From the cell containing the given text, extract its center point as (x, y) coordinate. 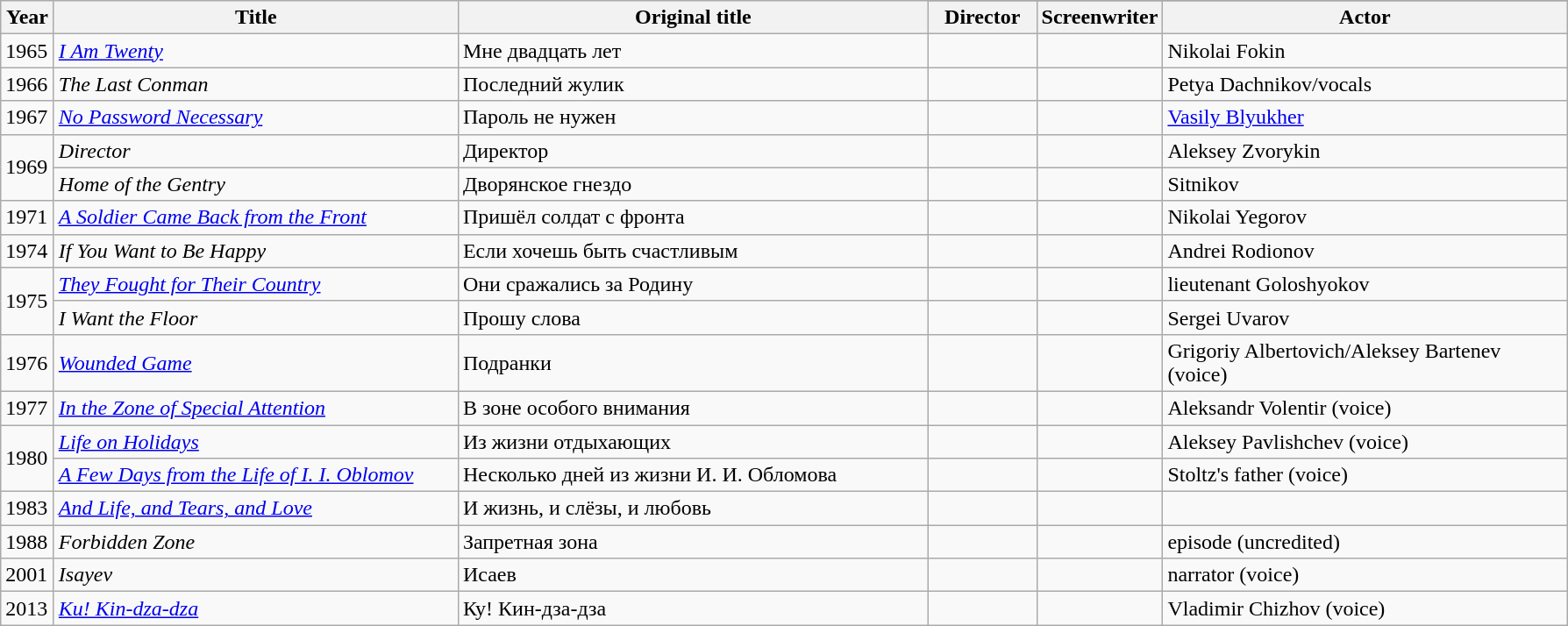
Stoltz's father (voice) (1365, 475)
Home of the Gentry (256, 184)
A Few Days from the Life of I. I. Oblomov (256, 475)
Forbidden Zone (256, 542)
I Am Twenty (256, 51)
Sergei Uvarov (1365, 317)
Grigoriy Albertovich/Aleksey Bartenev (voice) (1365, 363)
Они сражались за Родину (693, 284)
lieutenant Goloshyokov (1365, 284)
Nikolai Fokin (1365, 51)
Vladimir Chizhov (voice) (1365, 608)
Actor (1365, 18)
Последний жулик (693, 84)
Aleksey Pavlishchev (voice) (1365, 441)
Andrei Rodionov (1365, 251)
Vasily Blyukher (1365, 117)
1975 (28, 301)
Ку! Кин-дза-дза (693, 608)
1983 (28, 509)
Ku! Kin-dza-dza (256, 608)
Пришёл солдат с фронта (693, 217)
Если хочешь быть счастливым (693, 251)
A Soldier Came Back from the Front (256, 217)
narrator (voice) (1365, 575)
In the Zone of Special Attention (256, 408)
Из жизни отдыхающих (693, 441)
I Want the Floor (256, 317)
Title (256, 18)
Aleksandr Volentir (voice) (1365, 408)
Year (28, 18)
Несколько дней из жизни И. И. Обломова (693, 475)
2001 (28, 575)
1980 (28, 458)
Дворянское гнездо (693, 184)
В зоне особого внимания (693, 408)
Пароль не нужен (693, 117)
And Life, and Tears, and Love (256, 509)
episode (uncredited) (1365, 542)
Директор (693, 151)
They Fought for Their Country (256, 284)
Запретная зона (693, 542)
1988 (28, 542)
1966 (28, 84)
Screenwriter (1100, 18)
1977 (28, 408)
The Last Conman (256, 84)
Мне двадцать лет (693, 51)
1971 (28, 217)
1967 (28, 117)
Isaуev (256, 575)
Wounded Game (256, 363)
1976 (28, 363)
Подранки (693, 363)
Life on Holidays (256, 441)
No Password Necessary (256, 117)
1969 (28, 167)
1965 (28, 51)
Прошу слова (693, 317)
Nikolai Yegorov (1365, 217)
1974 (28, 251)
Aleksey Zvorykin (1365, 151)
Petya Dachnikov/vocals (1365, 84)
И жизнь, и слёзы, и любовь (693, 509)
2013 (28, 608)
Original title (693, 18)
Исаев (693, 575)
Sitnikov (1365, 184)
If You Want to Be Happy (256, 251)
